Identify which cell holds the provided text, then report its [X, Y] central coordinate. 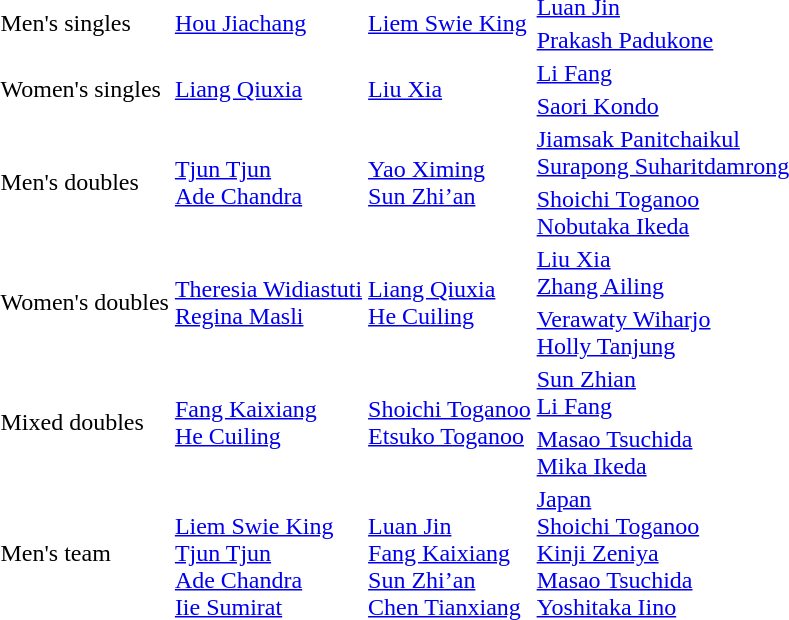
Liang Qiuxia He Cuiling [450, 302]
Theresia Widiastuti Regina Masli [268, 302]
Shoichi Toganoo Etsuko Toganoo [450, 422]
Liang Qiuxia [268, 90]
Yao Ximing Sun Zhi’an [450, 182]
Tjun Tjun Ade Chandra [268, 182]
Fang Kaixiang He Cuiling [268, 422]
Liu Xia [450, 90]
